Detect which cell encompasses the target text, then output its [X, Y] center coordinate. 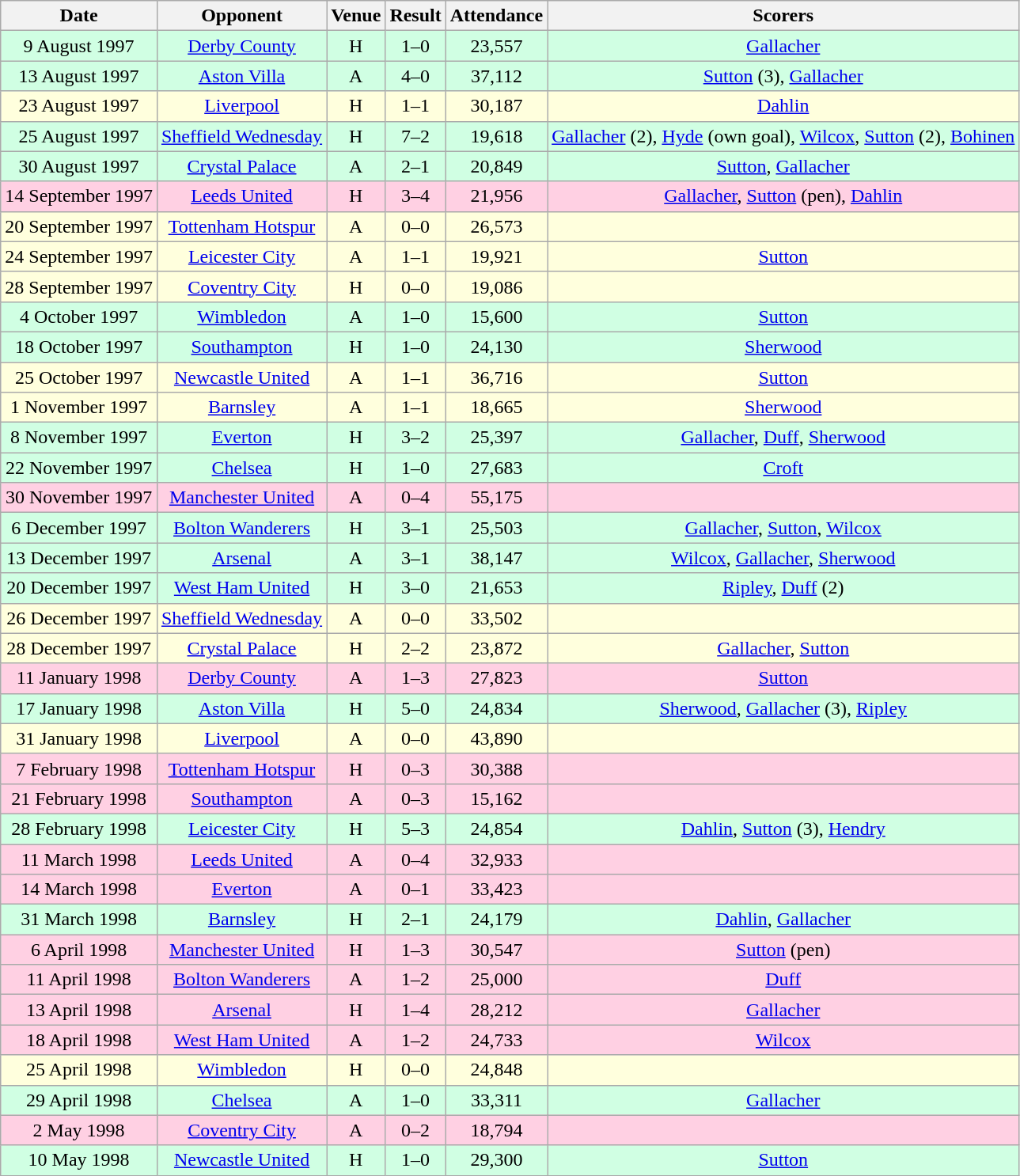
8 November 1997 [79, 438]
9 August 1997 [79, 46]
28,212 [496, 1010]
13 April 1998 [79, 1010]
Ripley, Duff (2) [783, 588]
2 May 1998 [79, 1130]
Wilcox [783, 1040]
24,848 [496, 1070]
7 February 1998 [79, 768]
Gallacher, Duff, Sherwood [783, 438]
5–3 [415, 829]
0–1 [415, 890]
18 October 1997 [79, 347]
26,573 [496, 226]
24,834 [496, 708]
18,665 [496, 408]
19,618 [496, 136]
Sutton (3), Gallacher [783, 76]
14 September 1997 [79, 196]
Date [79, 16]
15,600 [496, 317]
Croft [783, 468]
31 January 1998 [79, 738]
24,854 [496, 829]
11 January 1998 [79, 678]
30,547 [496, 950]
36,716 [496, 377]
29 April 1998 [79, 1100]
25,503 [496, 528]
Scorers [783, 16]
27,823 [496, 678]
Dahlin, Sutton (3), Hendry [783, 829]
55,175 [496, 498]
Dahlin, Gallacher [783, 920]
Result [415, 16]
21,956 [496, 196]
23,872 [496, 648]
33,502 [496, 618]
0–2 [415, 1130]
1 November 1997 [79, 408]
13 December 1997 [79, 558]
30,388 [496, 768]
25,000 [496, 980]
20 December 1997 [79, 588]
Dahlin [783, 106]
Opponent [241, 16]
3–0 [415, 588]
28 September 1997 [79, 286]
Venue [356, 16]
29,300 [496, 1160]
25 April 1998 [79, 1070]
38,147 [496, 558]
43,890 [496, 738]
3–2 [415, 438]
23 August 1997 [79, 106]
Wilcox, Gallacher, Sherwood [783, 558]
1–4 [415, 1010]
30,187 [496, 106]
19,921 [496, 256]
24,179 [496, 920]
31 March 1998 [79, 920]
17 January 1998 [79, 708]
21 February 1998 [79, 799]
2–2 [415, 648]
30 November 1997 [79, 498]
25 October 1997 [79, 377]
Sutton, Gallacher [783, 166]
19,086 [496, 286]
23,557 [496, 46]
20,849 [496, 166]
5–0 [415, 708]
14 March 1998 [79, 890]
24,733 [496, 1040]
Gallacher, Sutton [783, 648]
22 November 1997 [79, 468]
26 December 1997 [79, 618]
33,423 [496, 890]
25,397 [496, 438]
Attendance [496, 16]
Gallacher, Sutton (pen), Dahlin [783, 196]
15,162 [496, 799]
Sherwood, Gallacher (3), Ripley [783, 708]
10 May 1998 [79, 1160]
18,794 [496, 1130]
Sutton (pen) [783, 950]
3–4 [415, 196]
7–2 [415, 136]
32,933 [496, 859]
24 September 1997 [79, 256]
4–0 [415, 76]
6 December 1997 [79, 528]
27,683 [496, 468]
20 September 1997 [79, 226]
11 March 1998 [79, 859]
24,130 [496, 347]
11 April 1998 [79, 980]
6 April 1998 [79, 950]
28 February 1998 [79, 829]
4 October 1997 [79, 317]
Gallacher (2), Hyde (own goal), Wilcox, Sutton (2), Bohinen [783, 136]
Gallacher, Sutton, Wilcox [783, 528]
13 August 1997 [79, 76]
37,112 [496, 76]
33,311 [496, 1100]
30 August 1997 [79, 166]
25 August 1997 [79, 136]
Duff [783, 980]
21,653 [496, 588]
28 December 1997 [79, 648]
18 April 1998 [79, 1040]
